Identify which cell holds the provided text, then report its (X, Y) central coordinate. 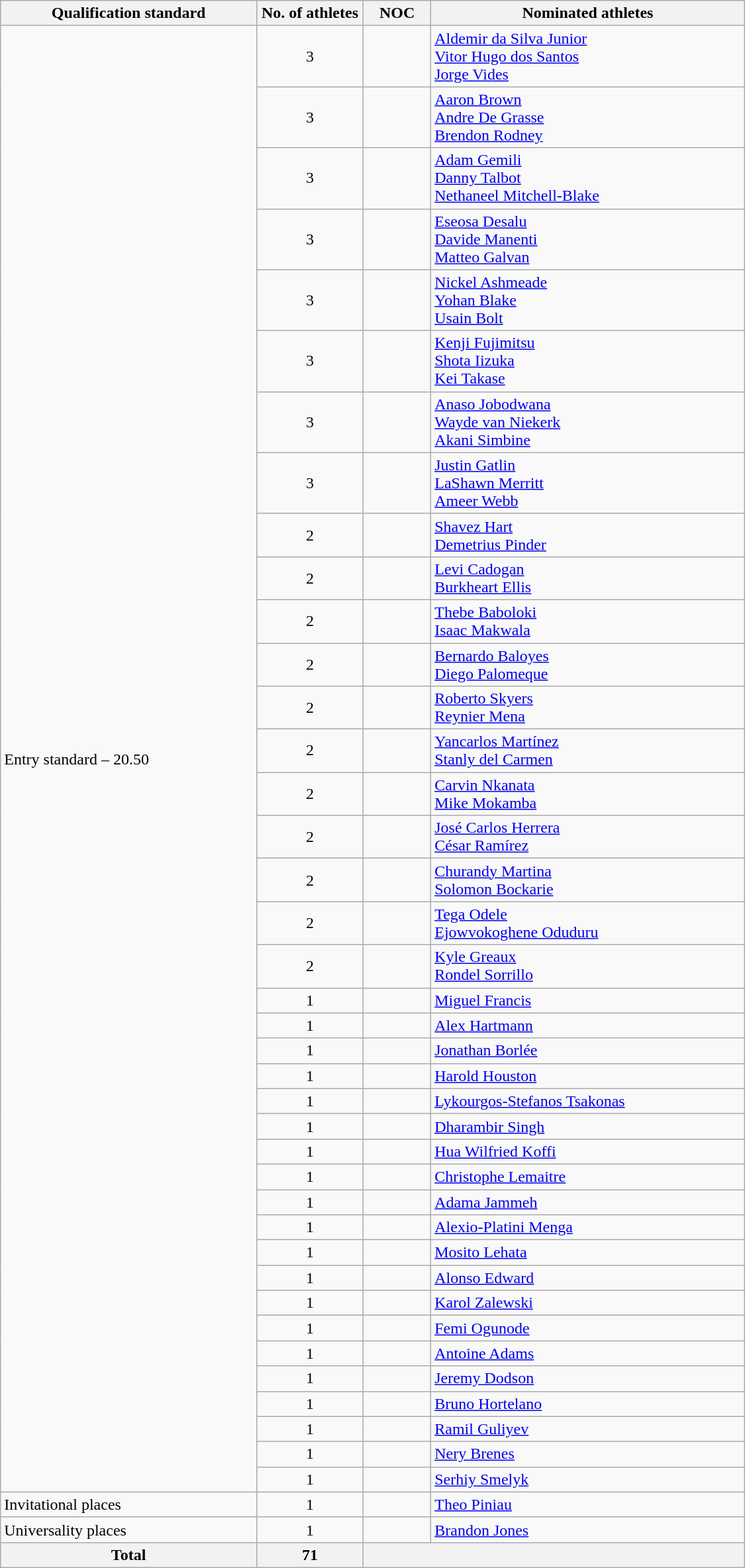
Alex Hartmann (588, 1025)
NOC (397, 13)
Jonathan Borlée (588, 1051)
Qualification standard (128, 13)
Nickel AshmeadeYohan BlakeUsain Bolt (588, 300)
Thebe BabolokiIsaac Makwala (588, 621)
Bernardo BaloyesDiego Palomeque (588, 664)
Yancarlos MartínezStanly del Carmen (588, 751)
Total (128, 1555)
Harold Houston (588, 1076)
Femi Ogunode (588, 1328)
Adama Jammeh (588, 1202)
Alonso Edward (588, 1278)
Churandy MartinaSolomon Bockarie (588, 880)
71 (310, 1555)
Alexio-Platini Menga (588, 1228)
Carvin NkanataMike Mokamba (588, 794)
Antoine Adams (588, 1353)
Universality places (128, 1530)
Aldemir da Silva JuniorVitor Hugo dos SantosJorge Vides (588, 56)
Roberto SkyersReynier Mena (588, 707)
Kyle GreauxRondel Sorrillo (588, 966)
Dharambir Singh (588, 1126)
Karol Zalewski (588, 1303)
Jeremy Dodson (588, 1379)
Anaso JobodwanaWayde van NiekerkAkani Simbine (588, 422)
Shavez HartDemetrius Pinder (588, 535)
Aaron BrownAndre De GrasseBrendon Rodney (588, 117)
Theo Piniau (588, 1504)
Invitational places (128, 1504)
Brandon Jones (588, 1530)
Nominated athletes (588, 13)
Nery Brenes (588, 1454)
José Carlos HerreraCésar Ramírez (588, 837)
Ramil Guliyev (588, 1429)
Kenji FujimitsuShota IizukaKei Takase (588, 361)
Mosito Lehata (588, 1253)
Adam GemiliDanny TalbotNethaneel Mitchell-Blake (588, 178)
Lykourgos-Stefanos Tsakonas (588, 1101)
Bruno Hortelano (588, 1404)
Serhiy Smelyk (588, 1479)
Christophe Lemaitre (588, 1176)
No. of athletes (310, 13)
Hua Wilfried Koffi (588, 1151)
Justin GatlinLaShawn MerrittAmeer Webb (588, 483)
Entry standard – 20.50 (128, 759)
Levi CadoganBurkheart Ellis (588, 578)
Eseosa Desalu Davide Manenti Matteo Galvan (588, 239)
Miguel Francis (588, 1000)
Tega OdeleEjowvokoghene Oduduru (588, 923)
